Provide the (x, y) coordinate of the cell's center where the given text is located.  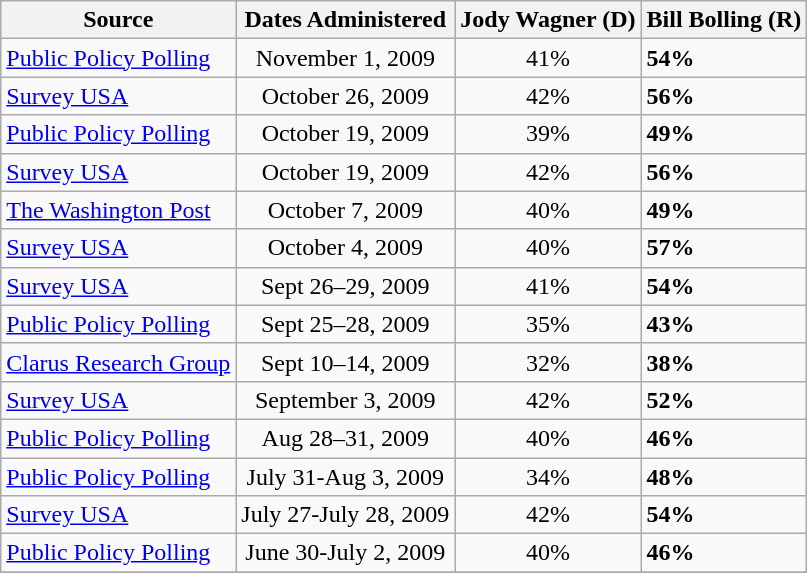
Dates Administered (346, 20)
43% (724, 324)
Sept 10–14, 2009 (346, 362)
39% (548, 134)
Source (118, 20)
Aug 28–31, 2009 (346, 438)
48% (724, 477)
October 7, 2009 (346, 210)
32% (548, 362)
34% (548, 477)
Sept 25–28, 2009 (346, 324)
October 26, 2009 (346, 96)
July 31-Aug 3, 2009 (346, 477)
November 1, 2009 (346, 58)
52% (724, 400)
Sept 26–29, 2009 (346, 286)
Jody Wagner (D) (548, 20)
October 4, 2009 (346, 248)
Bill Bolling (R) (724, 20)
The Washington Post (118, 210)
35% (548, 324)
57% (724, 248)
June 30-July 2, 2009 (346, 553)
Clarus Research Group (118, 362)
38% (724, 362)
July 27-July 28, 2009 (346, 515)
September 3, 2009 (346, 400)
